Search for the cell housing the specified text and yield its (x, y) center coordinate. 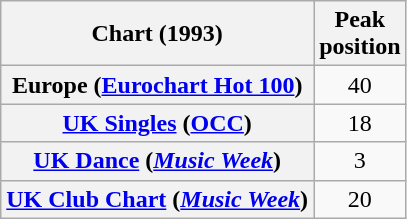
Chart (1993) (158, 34)
UK Dance (Music Week) (158, 161)
20 (360, 199)
Europe (Eurochart Hot 100) (158, 85)
18 (360, 123)
40 (360, 85)
UK Club Chart (Music Week) (158, 199)
3 (360, 161)
UK Singles (OCC) (158, 123)
Peakposition (360, 34)
